Identify which cell holds the provided text, then report its [x, y] central coordinate. 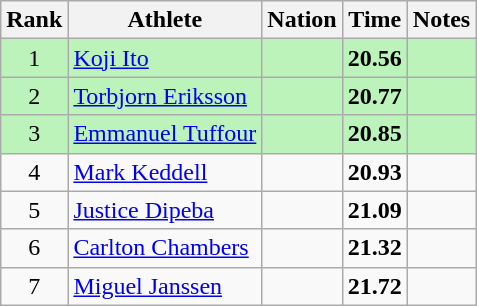
Nation [302, 20]
6 [34, 248]
Justice Dipeba [165, 210]
2 [34, 96]
20.93 [374, 172]
20.85 [374, 134]
Rank [34, 20]
7 [34, 286]
1 [34, 58]
Carlton Chambers [165, 248]
Emmanuel Tuffour [165, 134]
Athlete [165, 20]
Time [374, 20]
Torbjorn Eriksson [165, 96]
Koji Ito [165, 58]
Miguel Janssen [165, 286]
Mark Keddell [165, 172]
21.32 [374, 248]
21.72 [374, 286]
21.09 [374, 210]
4 [34, 172]
5 [34, 210]
Notes [441, 20]
3 [34, 134]
20.56 [374, 58]
20.77 [374, 96]
